Determine the (X, Y) coordinate at the center of the cell enclosing the given text.  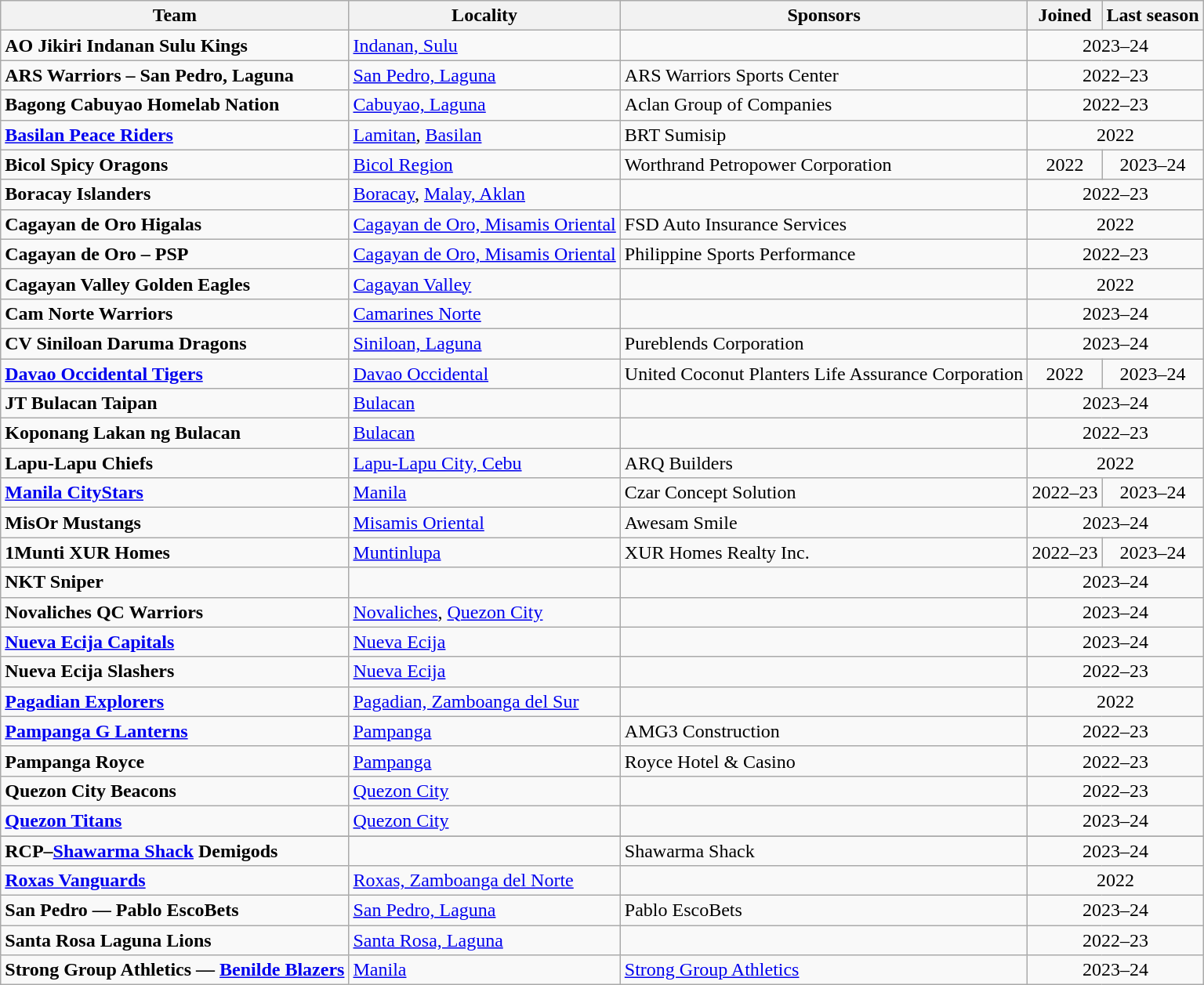
Pampanga G Lanterns (175, 731)
JT Bulacan Taipan (175, 404)
Pampanga Royce (175, 761)
Roxas Vanguards (175, 881)
Pagadian, Zamboanga del Sur (484, 701)
1Munti XUR Homes (175, 552)
Novaliches, Quezon City (484, 612)
Aclan Group of Companies (824, 105)
Royce Hotel & Casino (824, 761)
Bicol Region (484, 165)
Boracay Islanders (175, 194)
Manila CityStars (175, 493)
Last season (1152, 16)
Koponang Lakan ng Bulacan (175, 433)
Joined (1064, 16)
Bagong Cabuyao Homelab Nation (175, 105)
Cabuyao, Laguna (484, 105)
Philippine Sports Performance (824, 254)
Lamitan, Basilan (484, 135)
Camarines Norte (484, 313)
San Pedro — Pablo EscoBets (175, 911)
Muntinlupa (484, 552)
RCP–Shawarma Shack Demigods (175, 850)
Awesam Smile (824, 523)
Team (175, 16)
Shawarma Shack (824, 850)
Davao Occidental Tigers (175, 374)
Roxas, Zamboanga del Norte (484, 881)
Lapu-Lapu Chiefs (175, 463)
MisOr Mustangs (175, 523)
Quezon City Beacons (175, 791)
ARQ Builders (824, 463)
Basilan Peace Riders (175, 135)
Cam Norte Warriors (175, 313)
Cagayan Valley (484, 284)
United Coconut Planters Life Assurance Corporation (824, 374)
Novaliches QC Warriors (175, 612)
Santa Rosa Laguna Lions (175, 940)
Cagayan Valley Golden Eagles (175, 284)
Boracay, Malay, Aklan (484, 194)
FSD Auto Insurance Services (824, 224)
Cagayan de Oro – PSP (175, 254)
CV Siniloan Daruma Dragons (175, 343)
Davao Occidental (484, 374)
Strong Group Athletics — Benilde Blazers (175, 970)
Misamis Oriental (484, 523)
AMG3 Construction (824, 731)
Santa Rosa, Laguna (484, 940)
Pagadian Explorers (175, 701)
Lapu-Lapu City, Cebu (484, 463)
Nueva Ecija Capitals (175, 642)
Indanan, Sulu (484, 45)
Locality (484, 16)
XUR Homes Realty Inc. (824, 552)
Cagayan de Oro Higalas (175, 224)
Nueva Ecija Slashers (175, 672)
NKT Sniper (175, 582)
Pablo EscoBets (824, 911)
Czar Concept Solution (824, 493)
Sponsors (824, 16)
Pureblends Corporation (824, 343)
Quezon Titans (175, 820)
ARS Warriors – San Pedro, Laguna (175, 75)
Bicol Spicy Oragons (175, 165)
Worthrand Petropower Corporation (824, 165)
Strong Group Athletics (824, 970)
AO Jikiri Indanan Sulu Kings (175, 45)
BRT Sumisip (824, 135)
Siniloan, Laguna (484, 343)
ARS Warriors Sports Center (824, 75)
